Capture the cell that displays the provided text and extract its (X, Y) central coordinate. 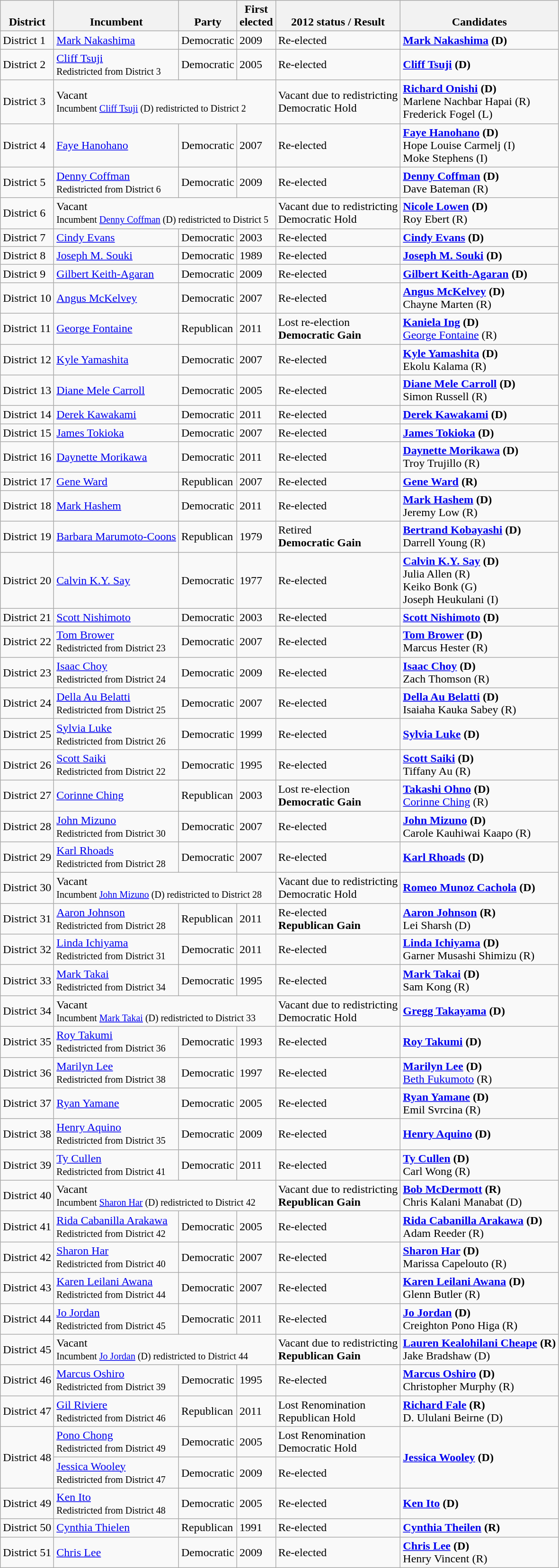
District 43 (27, 1288)
1997 (256, 1073)
District 9 (27, 273)
Jo Jordan (D)Creighton Pono Higa (R) (479, 1319)
District 18 (27, 506)
George Fontaine (116, 328)
District 48 (27, 1457)
Jo JordanRedistricted from District 45 (116, 1319)
District 36 (27, 1073)
District 42 (27, 1257)
Chris Lee (116, 1552)
Corinne Ching (116, 796)
1999 (256, 734)
District 31 (27, 919)
2012 status / Result (338, 16)
Marilyn Lee (D)Beth Fukumoto (R) (479, 1073)
Marcus Oshiro (D)Christopher Murphy (R) (479, 1380)
District 19 (27, 536)
District 3 (27, 102)
District 50 (27, 1528)
Richard Fale (R)D. Ululani Beirne (D) (479, 1411)
Scott Nishimoto (116, 617)
District 24 (27, 703)
District 47 (27, 1411)
Takashi Ohno (D)Corinne Ching (R) (479, 796)
1993 (256, 1042)
Linda Ichiyama (D)Garner Musashi Shimizu (R) (479, 950)
Karl Rhoads (D) (479, 857)
Ty Cullen (D)Carl Wong (R) (479, 1165)
Cynthia Theilen (R) (479, 1528)
Linda IchiyamaRedistricted from District 31 (116, 950)
Jessica WooleyRedistricted from District 47 (116, 1473)
District 1 (27, 40)
District 34 (27, 1011)
Karen Leilani AwanaRedistricted from District 44 (116, 1288)
District 22 (27, 641)
Calvin K.Y. Say (D)Julia Allen (R)Keiko Bonk (G)Joseph Heukulani (I) (479, 580)
Kyle Yamashita (D)Ekolu Kalama (R) (479, 359)
Incumbent (116, 16)
Jessica Wooley (D) (479, 1457)
RetiredDemocratic Gain (338, 536)
Barbara Marumoto-Coons (116, 536)
Mark Nakashima (D) (479, 40)
Sylvia Luke (D) (479, 734)
Aaron Johnson (R)Lei Sharsh (D) (479, 919)
Aaron JohnsonRedistricted from District 28 (116, 919)
District 28 (27, 826)
Roy TakumiRedistricted from District 36 (116, 1042)
Gene Ward (116, 482)
District 29 (27, 857)
District 45 (27, 1350)
District 20 (27, 580)
District 35 (27, 1042)
District 33 (27, 980)
1989 (256, 255)
District 21 (27, 617)
VacantIncumbent John Mizuno (D) redistricted to District 28 (165, 888)
Pono ChongRedistricted from District 49 (116, 1442)
1977 (256, 580)
VacantIncumbent Cliff Tsuji (D) redistricted to District 2 (165, 102)
District 23 (27, 673)
VacantIncumbent Denny Coffman (D) redistricted to District 5 (165, 213)
Rida Cabanilla Arakawa (D)Adam Reeder (R) (479, 1226)
District 27 (27, 796)
Kaniela Ing (D)George Fontaine (R) (479, 328)
District 13 (27, 391)
Denny CoffmanRedistricted from District 6 (116, 183)
Gil RiviereRedistricted from District 46 (116, 1411)
John Mizuno (D)Carole Kauhiwai Kaapo (R) (479, 826)
Diane Mele Carroll (D)Simon Russell (R) (479, 391)
VacantIncumbent Mark Takai (D) redistricted to District 33 (165, 1011)
Karen Leilani Awana (D)Glenn Butler (R) (479, 1288)
Scott Saiki (D)Tiffany Au (R) (479, 764)
District 32 (27, 950)
Faye Hanohano (116, 145)
Romeo Munoz Cachola (D) (479, 888)
VacantIncumbent Sharon Har (D) redistricted to District 42 (165, 1196)
District 41 (27, 1226)
Henry AquinoRedistricted from District 35 (116, 1134)
Re-electedRepublican Gain (338, 919)
District 7 (27, 237)
District 26 (27, 764)
District 6 (27, 213)
Bob McDermott (R)Chris Kalani Manabat (D) (479, 1196)
Lost RenominationDemocratic Hold (338, 1442)
Rida Cabanilla ArakawaRedistricted from District 42 (116, 1226)
District 37 (27, 1103)
Derek Kawakami (116, 415)
Gregg Takayama (D) (479, 1011)
Cliff TsujiRedistricted from District 3 (116, 64)
District 51 (27, 1552)
Bertrand Kobayashi (D)Darrell Young (R) (479, 536)
1979 (256, 536)
Cindy Evans (D) (479, 237)
Ty CullenRedistricted from District 41 (116, 1165)
Chris Lee (D)Henry Vincent (R) (479, 1552)
Kyle Yamashita (116, 359)
Mark Hashem (116, 506)
District 2 (27, 64)
District 39 (27, 1165)
District (27, 16)
Tom Brower (D)Marcus Hester (R) (479, 641)
Lost RenominationRepublican Hold (338, 1411)
Tom BrowerRedistricted from District 23 (116, 641)
Marilyn LeeRedistricted from District 38 (116, 1073)
District 40 (27, 1196)
Mark Hashem (D)Jeremy Low (R) (479, 506)
Candidates (479, 16)
Gene Ward (R) (479, 482)
District 17 (27, 482)
District 8 (27, 255)
Angus McKelvey (116, 298)
Denny Coffman (D)Dave Bateman (R) (479, 183)
Isaac ChoyRedistricted from District 24 (116, 673)
District 15 (27, 433)
Cliff Tsuji (D) (479, 64)
Della Au BelattiRedistricted from District 25 (116, 703)
District 4 (27, 145)
Derek Kawakami (D) (479, 415)
Faye Hanohano (D)Hope Louise Carmelj (I)Moke Stephens (I) (479, 145)
District 14 (27, 415)
James Tokioka (116, 433)
Ken ItoRedistricted from District 48 (116, 1503)
District 5 (27, 183)
Cindy Evans (116, 237)
Sharon Har (D)Marissa Capelouto (R) (479, 1257)
Daynette Morikawa (116, 457)
Mark Takai (D) Sam Kong (R) (479, 980)
Mark Nakashima (116, 40)
District 12 (27, 359)
1991 (256, 1528)
Mark TakaiRedistricted from District 34 (116, 980)
District 49 (27, 1503)
District 38 (27, 1134)
Scott Nishimoto (D) (479, 617)
Isaac Choy (D)Zach Thomson (R) (479, 673)
Sylvia LukeRedistricted from District 26 (116, 734)
Joseph M. Souki (116, 255)
District 46 (27, 1380)
Angus McKelvey (D)Chayne Marten (R) (479, 298)
Richard Onishi (D)Marlene Nachbar Hapai (R)Frederick Fogel (L) (479, 102)
Nicole Lowen (D)Roy Ebert (R) (479, 213)
District 16 (27, 457)
John MizunoRedistricted from District 30 (116, 826)
District 30 (27, 888)
Henry Aquino (D) (479, 1134)
Gilbert Keith-Agaran (D) (479, 273)
District 25 (27, 734)
District 44 (27, 1319)
Joseph M. Souki (D) (479, 255)
Della Au Belatti (D)Isaiaha Kauka Sabey (R) (479, 703)
Cynthia Thielen (116, 1528)
Scott SaikiRedistricted from District 22 (116, 764)
Daynette Morikawa (D)Troy Trujillo (R) (479, 457)
Firstelected (256, 16)
Gilbert Keith-Agaran (116, 273)
Lauren Kealohilani Cheape (R)Jake Bradshaw (D) (479, 1350)
Roy Takumi (D) (479, 1042)
Ryan Yamane (116, 1103)
Calvin K.Y. Say (116, 580)
Ken Ito (D) (479, 1503)
VacantIncumbent Jo Jordan (D) redistricted to District 44 (165, 1350)
Ryan Yamane (D)Emil Svrcina (R) (479, 1103)
Karl RhoadsRedistricted from District 28 (116, 857)
Diane Mele Carroll (116, 391)
Sharon HarRedistricted from District 40 (116, 1257)
District 11 (27, 328)
Party (207, 16)
District 10 (27, 298)
Marcus OshiroRedistricted from District 39 (116, 1380)
James Tokioka (D) (479, 433)
